Output the [X, Y] coordinate of the center of the cell containing the given text.  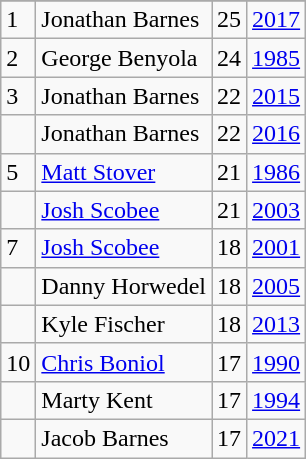
2017 [276, 20]
Jacob Barnes [124, 438]
2021 [276, 438]
2005 [276, 286]
Danny Horwedel [124, 286]
2016 [276, 134]
10 [18, 362]
24 [230, 58]
1994 [276, 400]
25 [230, 20]
1985 [276, 58]
2 [18, 58]
1 [18, 20]
3 [18, 96]
1990 [276, 362]
1986 [276, 172]
2015 [276, 96]
5 [18, 172]
Chris Boniol [124, 362]
George Benyola [124, 58]
2001 [276, 248]
Matt Stover [124, 172]
Marty Kent [124, 400]
2013 [276, 324]
2003 [276, 210]
Kyle Fischer [124, 324]
7 [18, 248]
